Determine the [X, Y] coordinate at the center of the cell enclosing the given text.  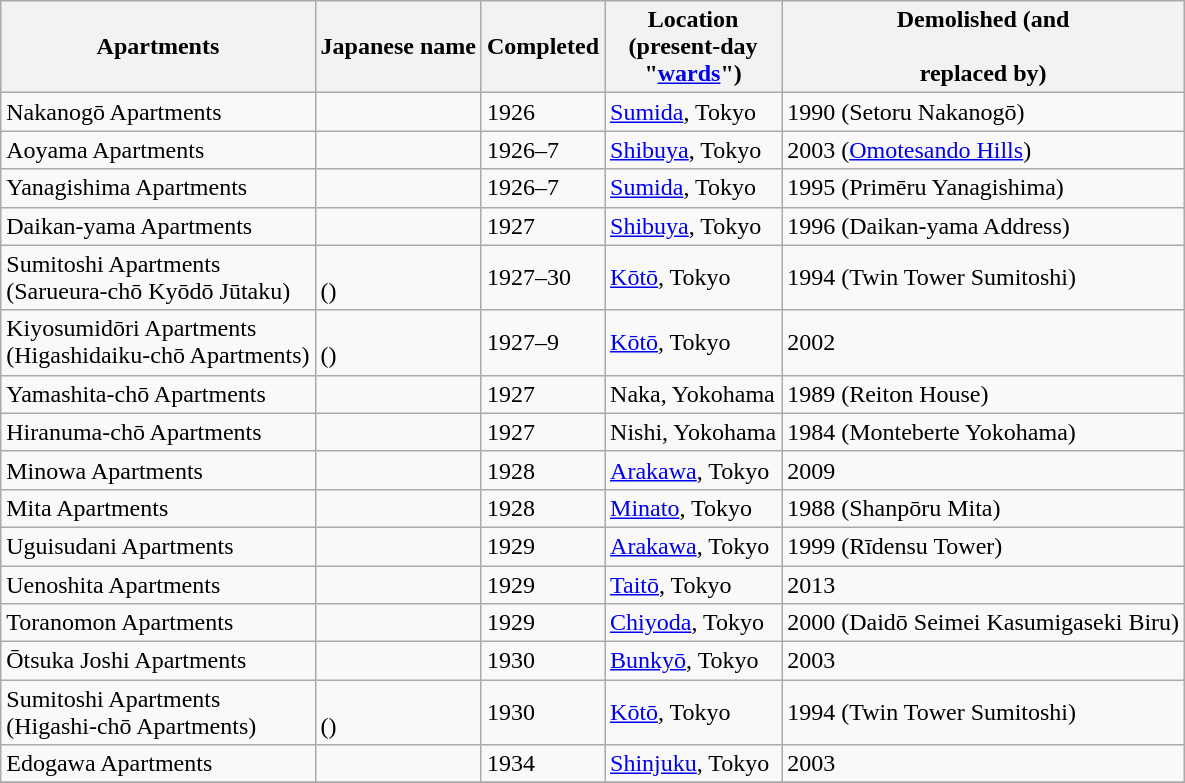
Sumitoshi Apartments(Higashi-chō Apartments) [158, 712]
Sumitoshi Apartments(Sarueura-chō Kyōdō Jūtaku) [158, 278]
2000 (Daidō Seimei Kasumigaseki Biru) [984, 623]
Daikan-yama Apartments [158, 226]
Toranomon Apartments [158, 623]
Japanese name [398, 47]
Uenoshita Apartments [158, 585]
Uguisudani Apartments [158, 546]
1926 [542, 112]
2003 (Omotesando Hills) [984, 150]
Bunkyō, Tokyo [694, 661]
Aoyama Apartments [158, 150]
1927–30 [542, 278]
Ōtsuka Joshi Apartments [158, 661]
1996 (Daikan-yama Address) [984, 226]
Hiranuma-chō Apartments [158, 432]
Nakanogō Apartments [158, 112]
Nishi, Yokohama [694, 432]
Naka, Yokohama [694, 394]
Location(present-day"wards") [694, 47]
1934 [542, 764]
Yamashita-chō Apartments [158, 394]
1995 (Primēru Yanagishima) [984, 188]
Shinjuku, Tokyo [694, 764]
Minowa Apartments [158, 470]
Taitō, Tokyo [694, 585]
Demolished (andreplaced by) [984, 47]
2002 [984, 342]
1984 (Monteberte Yokohama) [984, 432]
Apartments [158, 47]
2009 [984, 470]
2013 [984, 585]
1927–9 [542, 342]
1990 (Setoru Nakanogō) [984, 112]
Edogawa Apartments [158, 764]
Minato, Tokyo [694, 508]
Mita Apartments [158, 508]
Kiyosumidōri Apartments(Higashidaiku-chō Apartments) [158, 342]
Yanagishima Apartments [158, 188]
1989 (Reiton House) [984, 394]
Chiyoda, Tokyo [694, 623]
1999 (Rīdensu Tower) [984, 546]
Completed [542, 47]
1988 (Shanpōru Mita) [984, 508]
